Identify which cell holds the provided text, then report its [x, y] central coordinate. 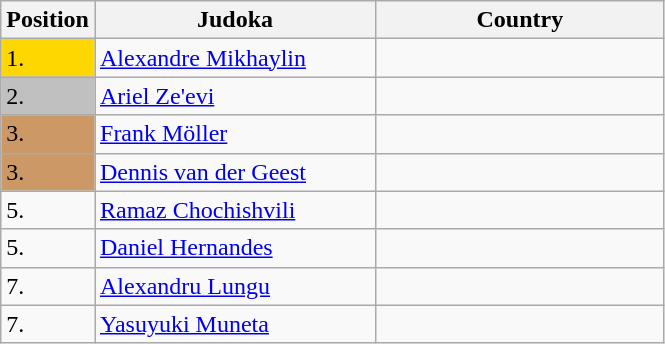
Alexandre Mikhaylin [234, 58]
Ramaz Chochishvili [234, 210]
Frank Möller [234, 134]
Ariel Ze'evi [234, 96]
2. [48, 96]
Yasuyuki Muneta [234, 324]
Country [520, 20]
1. [48, 58]
Dennis van der Geest [234, 172]
Judoka [234, 20]
Position [48, 20]
Alexandru Lungu [234, 286]
Daniel Hernandes [234, 248]
